For the text-containing cell, return its midpoint in (x, y) coordinate format. 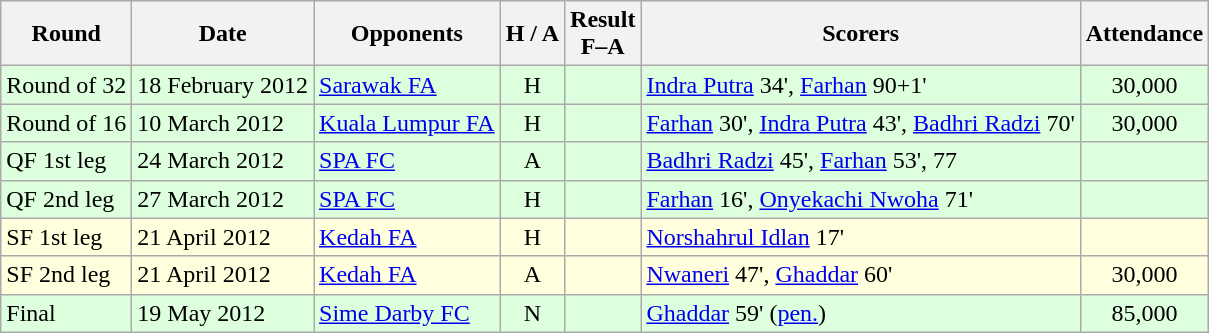
Round of 16 (66, 123)
N (532, 313)
Round of 32 (66, 85)
Sime Darby FC (408, 313)
Opponents (408, 34)
Indra Putra 34', Farhan 90+1' (860, 85)
SF 2nd leg (66, 275)
Ghaddar 59' (pen.) (860, 313)
10 March 2012 (223, 123)
27 March 2012 (223, 199)
Date (223, 34)
QF 1st leg (66, 161)
Norshahrul Idlan 17' (860, 237)
Round (66, 34)
SF 1st leg (66, 237)
85,000 (1144, 313)
Farhan 16', Onyekachi Nwoha 71' (860, 199)
H / A (532, 34)
24 March 2012 (223, 161)
Scorers (860, 34)
Badhri Radzi 45', Farhan 53', 77 (860, 161)
18 February 2012 (223, 85)
ResultF–A (603, 34)
Attendance (1144, 34)
Farhan 30', Indra Putra 43', Badhri Radzi 70' (860, 123)
Sarawak FA (408, 85)
Nwaneri 47', Ghaddar 60' (860, 275)
Kuala Lumpur FA (408, 123)
QF 2nd leg (66, 199)
19 May 2012 (223, 313)
Final (66, 313)
